From the cell containing the given text, extract its center point as [X, Y] coordinate. 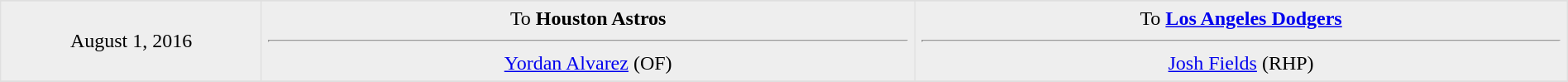
To Houston AstrosYordan Alvarez (OF) [587, 41]
To Los Angeles Dodgers Josh Fields (RHP) [1241, 41]
August 1, 2016 [131, 41]
